Identify which cell holds the provided text, then report its (x, y) central coordinate. 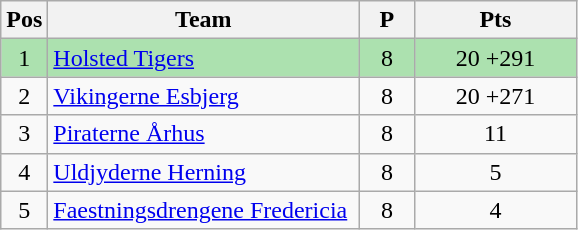
Piraterne Århus (204, 134)
Vikingerne Esbjerg (204, 96)
Team (204, 20)
11 (496, 134)
20 +291 (496, 58)
Pts (496, 20)
Pos (24, 20)
Faestningsdrengene Fredericia (204, 210)
Holsted Tigers (204, 58)
P (387, 20)
2 (24, 96)
20 +271 (496, 96)
1 (24, 58)
Uldjyderne Herning (204, 172)
3 (24, 134)
